Scan for the cell matching the given text and deliver its [x, y] coordinate at center. 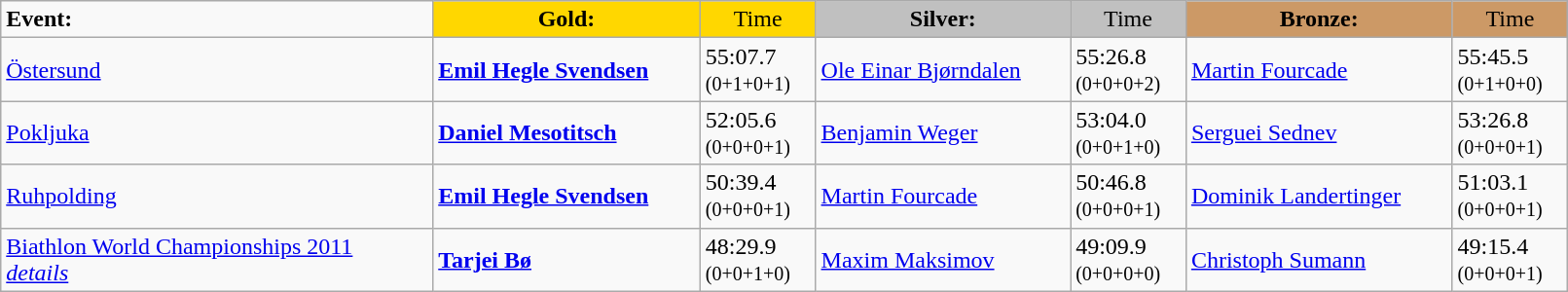
Silver: [943, 19]
50:46.8(0+0+0+1) [1129, 197]
50:39.4(0+0+0+1) [757, 197]
53:04.0(0+0+1+0) [1129, 132]
Maxim Maksimov [943, 259]
49:09.9(0+0+0+0) [1129, 259]
51:03.1(0+0+0+1) [1511, 197]
Pokljuka [217, 132]
52:05.6(0+0+0+1) [757, 132]
55:26.8(0+0+0+2) [1129, 70]
Ruhpolding [217, 197]
53:26.8(0+0+0+1) [1511, 132]
55:45.5(0+1+0+0) [1511, 70]
Dominik Landertinger [1319, 197]
Benjamin Weger [943, 132]
Daniel Mesotitsch [566, 132]
Gold: [566, 19]
55:07.7(0+1+0+1) [757, 70]
Bronze: [1319, 19]
Serguei Sednev [1319, 132]
Biathlon World Championships 2011details [217, 259]
Event: [217, 19]
Christoph Sumann [1319, 259]
49:15.4(0+0+0+1) [1511, 259]
Ole Einar Bjørndalen [943, 70]
48:29.9(0+0+1+0) [757, 259]
Östersund [217, 70]
Tarjei Bø [566, 259]
